Identify which cell holds the provided text, then report its [X, Y] central coordinate. 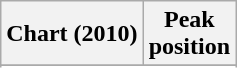
Peakposition [189, 34]
Chart (2010) [72, 34]
